Return [X, Y] of the center of cell containing provided text 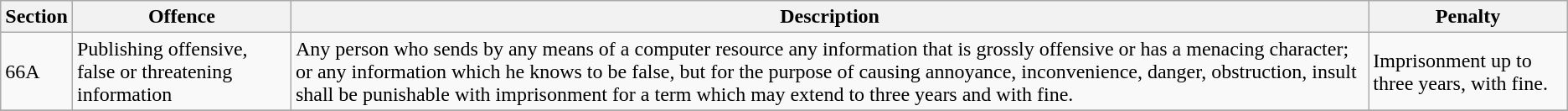
Imprisonment up to three years, with fine. [1467, 71]
Description [829, 17]
Publishing offensive, false or threatening information [181, 71]
Offence [181, 17]
Section [37, 17]
Penalty [1467, 17]
66A [37, 71]
